Pinpoint the cell where the given text exists, returning its [x, y] midpoint coordinate. 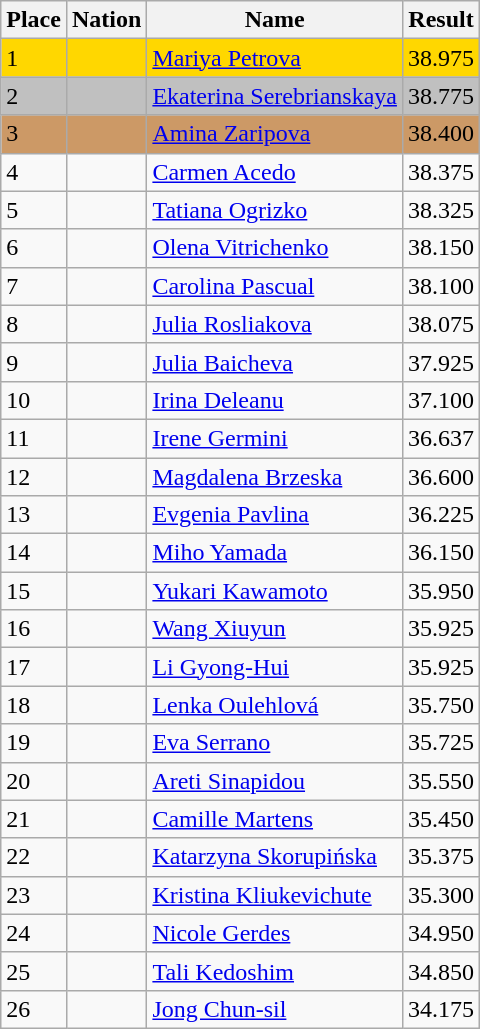
34.950 [440, 933]
36.150 [440, 553]
16 [34, 629]
Evgenia Pavlina [275, 515]
Miho Yamada [275, 553]
38.400 [440, 134]
35.300 [440, 895]
Irene Germini [275, 438]
34.850 [440, 971]
Julia Baicheva [275, 362]
Lenka Oulehlová [275, 705]
Kristina Kliukevichute [275, 895]
8 [34, 324]
Amina Zaripova [275, 134]
2 [34, 96]
Irina Deleanu [275, 400]
18 [34, 705]
Julia Rosliakova [275, 324]
14 [34, 553]
12 [34, 477]
Result [440, 20]
35.450 [440, 819]
13 [34, 515]
Li Gyong-Hui [275, 667]
23 [34, 895]
36.225 [440, 515]
19 [34, 743]
35.725 [440, 743]
Magdalena Brzeska [275, 477]
Eva Serrano [275, 743]
15 [34, 591]
20 [34, 781]
22 [34, 857]
Jong Chun-sil [275, 1009]
4 [34, 172]
Carolina Pascual [275, 286]
6 [34, 248]
38.325 [440, 210]
37.925 [440, 362]
Camille Martens [275, 819]
38.975 [440, 58]
Nicole Gerdes [275, 933]
10 [34, 400]
Olena Vitrichenko [275, 248]
34.175 [440, 1009]
35.950 [440, 591]
17 [34, 667]
24 [34, 933]
38.100 [440, 286]
11 [34, 438]
Tatiana Ogrizko [275, 210]
36.600 [440, 477]
Yukari Kawamoto [275, 591]
5 [34, 210]
Name [275, 20]
Nation [106, 20]
35.750 [440, 705]
35.550 [440, 781]
Areti Sinapidou [275, 781]
37.100 [440, 400]
3 [34, 134]
38.150 [440, 248]
9 [34, 362]
36.637 [440, 438]
26 [34, 1009]
1 [34, 58]
Place [34, 20]
38.075 [440, 324]
Ekaterina Serebrianskaya [275, 96]
21 [34, 819]
Mariya Petrova [275, 58]
Tali Kedoshim [275, 971]
25 [34, 971]
Katarzyna Skorupińska [275, 857]
7 [34, 286]
38.375 [440, 172]
35.375 [440, 857]
Carmen Acedo [275, 172]
38.775 [440, 96]
Wang Xiuyun [275, 629]
